Detect which cell encompasses the target text, then output its [x, y] center coordinate. 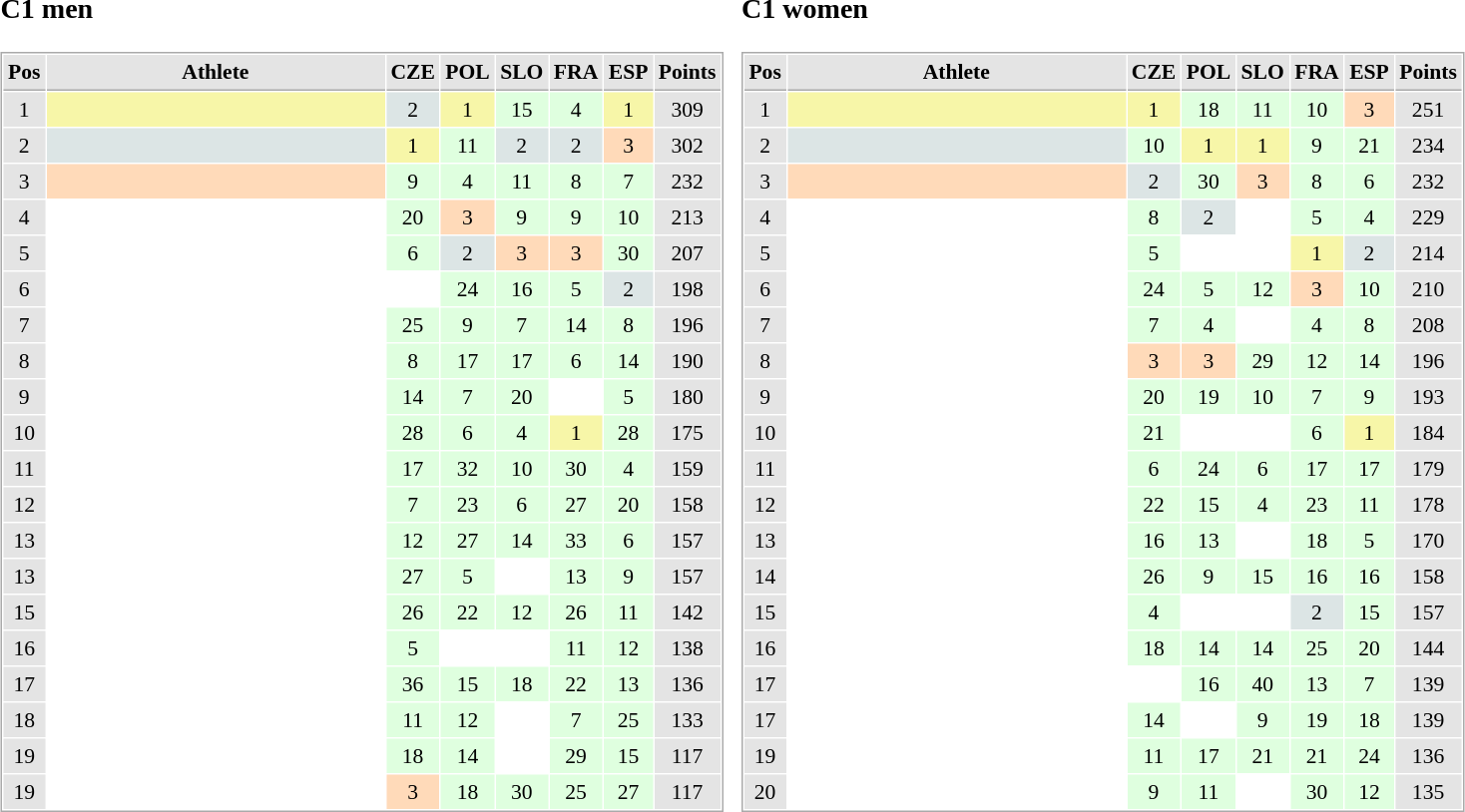
135 [1429, 792]
229 [1429, 217]
32 [467, 469]
133 [687, 720]
234 [1429, 146]
309 [687, 110]
179 [1429, 469]
36 [413, 684]
193 [1429, 397]
302 [687, 146]
184 [1429, 433]
208 [1429, 325]
190 [687, 361]
170 [1429, 541]
213 [687, 217]
144 [1429, 648]
198 [687, 289]
142 [687, 612]
251 [1429, 110]
207 [687, 253]
33 [575, 541]
180 [687, 397]
214 [1429, 253]
159 [687, 469]
138 [687, 648]
175 [687, 433]
178 [1429, 505]
40 [1262, 684]
210 [1429, 289]
